Detect which cell encompasses the target text, then output its (x, y) center coordinate. 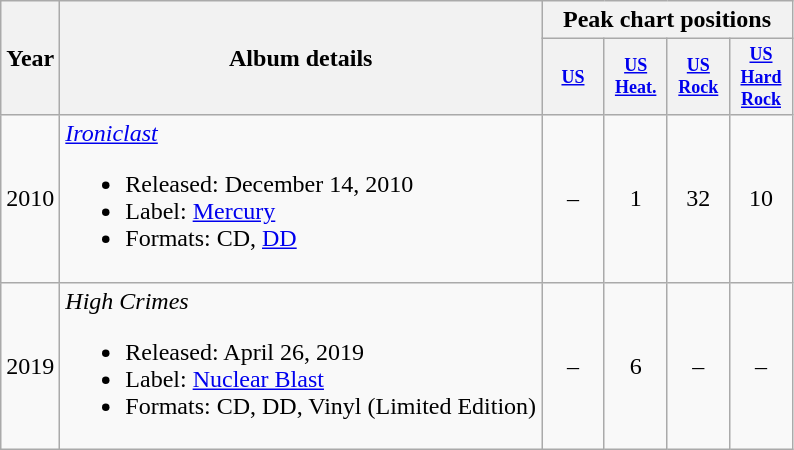
US (574, 77)
USHard Rock (762, 77)
High CrimesReleased: April 26, 2019Label: Nuclear BlastFormats: CD, DD, Vinyl (Limited Edition) (301, 366)
USRock (698, 77)
1 (636, 198)
USHeat. (636, 77)
2019 (30, 366)
Peak chart positions (668, 20)
6 (636, 366)
IroniclastReleased: December 14, 2010Label: MercuryFormats: CD, DD (301, 198)
32 (698, 198)
Year (30, 58)
Album details (301, 58)
10 (762, 198)
2010 (30, 198)
